Scan for the cell matching the given text and deliver its [X, Y] coordinate at center. 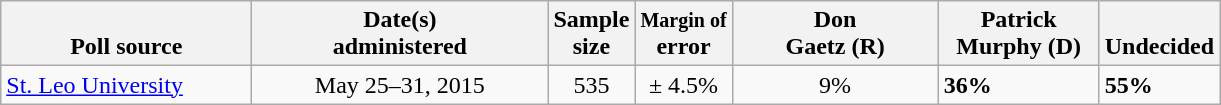
DonGaetz (R) [835, 34]
May 25–31, 2015 [400, 85]
St. Leo University [126, 85]
Undecided [1159, 34]
Poll source [126, 34]
535 [592, 85]
9% [835, 85]
Date(s)administered [400, 34]
Samplesize [592, 34]
55% [1159, 85]
Margin oferror [684, 34]
PatrickMurphy (D) [1018, 34]
36% [1018, 85]
± 4.5% [684, 85]
